Return [x, y] of the center of cell containing provided text 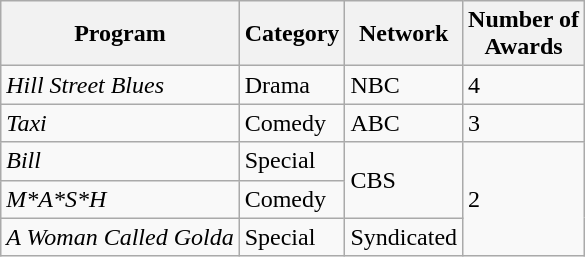
2 [524, 199]
Taxi [120, 123]
CBS [404, 180]
A Woman Called Golda [120, 237]
Syndicated [404, 237]
Number ofAwards [524, 34]
NBC [404, 85]
M*A*S*H [120, 199]
Network [404, 34]
Program [120, 34]
Bill [120, 161]
Hill Street Blues [120, 85]
Category [292, 34]
4 [524, 85]
ABC [404, 123]
3 [524, 123]
Drama [292, 85]
